Scan for the cell matching the given text and deliver its (x, y) coordinate at center. 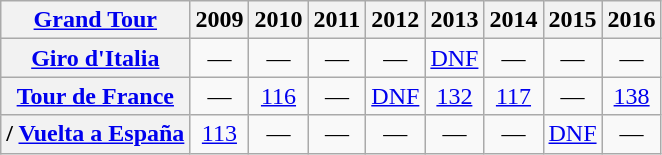
2016 (632, 20)
117 (514, 96)
Giro d'Italia (96, 58)
2013 (454, 20)
2009 (220, 20)
2010 (278, 20)
Grand Tour (96, 20)
116 (278, 96)
113 (220, 134)
132 (454, 96)
/ Vuelta a España (96, 134)
138 (632, 96)
Tour de France (96, 96)
2011 (337, 20)
2012 (396, 20)
2015 (572, 20)
2014 (514, 20)
